For the text-containing cell, return its midpoint in [X, Y] coordinate format. 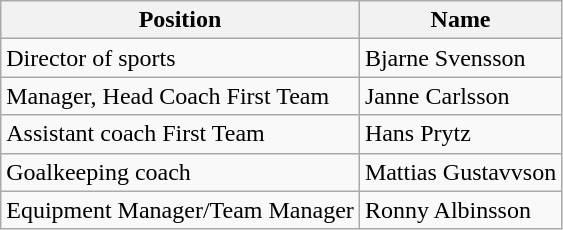
Goalkeeping coach [180, 172]
Hans Prytz [460, 134]
Assistant coach First Team [180, 134]
Equipment Manager/Team Manager [180, 210]
Janne Carlsson [460, 96]
Ronny Albinsson [460, 210]
Bjarne Svensson [460, 58]
Manager, Head Coach First Team [180, 96]
Director of sports [180, 58]
Mattias Gustavvson [460, 172]
Position [180, 20]
Name [460, 20]
